For the text-containing cell, return its midpoint in (X, Y) coordinate format. 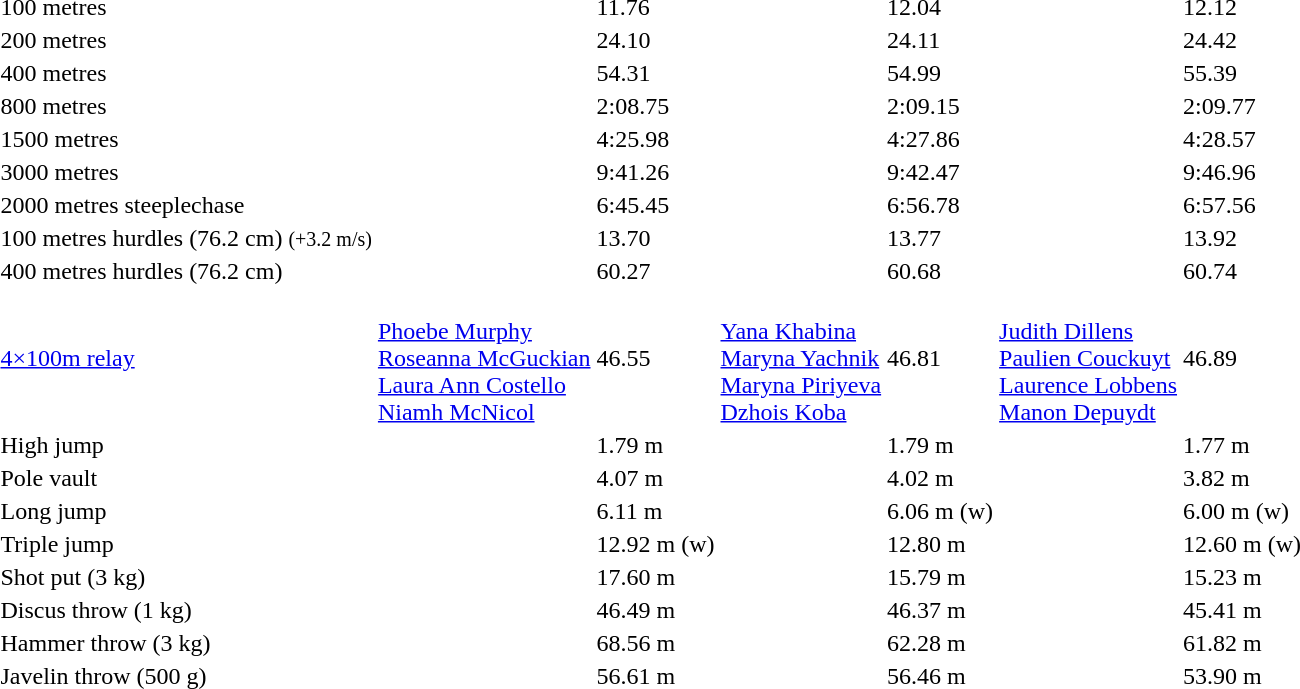
24.11 (940, 40)
12.92 m (w) (656, 544)
54.31 (656, 73)
4:25.98 (656, 139)
46.37 m (940, 610)
13.70 (656, 238)
4.07 m (656, 478)
60.68 (940, 271)
46.55 (656, 358)
2:09.15 (940, 106)
46.49 m (656, 610)
Yana KhabinaMaryna YachnikMaryna PiriyevaDzhois Koba (801, 358)
2:08.75 (656, 106)
Judith DillensPaulien CouckuytLaurence LobbensManon Depuydt (1088, 358)
4:27.86 (940, 139)
12.80 m (940, 544)
68.56 m (656, 643)
Phoebe MurphyRoseanna McGuckianLaura Ann CostelloNiamh McNicol (484, 358)
54.99 (940, 73)
9:41.26 (656, 172)
4.02 m (940, 478)
60.27 (656, 271)
17.60 m (656, 577)
13.77 (940, 238)
15.79 m (940, 577)
24.10 (656, 40)
6.11 m (656, 511)
6:45.45 (656, 205)
9:42.47 (940, 172)
6.06 m (w) (940, 511)
6:56.78 (940, 205)
62.28 m (940, 643)
46.81 (940, 358)
